Return [x, y] of the center of cell containing provided text 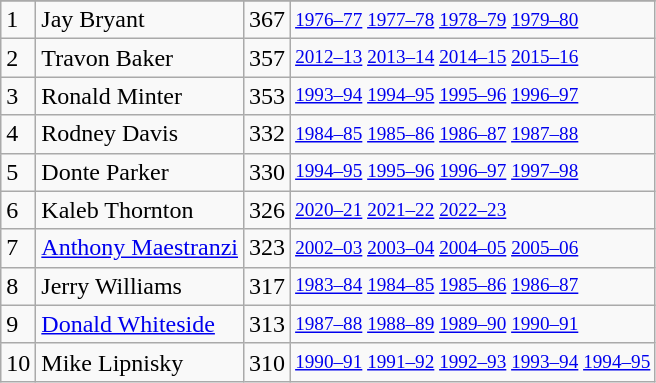
317 [266, 286]
Mike Lipnisky [140, 362]
Ronald Minter [140, 96]
1 [18, 20]
310 [266, 362]
Anthony Maestranzi [140, 248]
Travon Baker [140, 58]
1990–91 1991–92 1992–93 1993–94 1994–95 [473, 362]
1983–84 1984–85 1985–86 1986–87 [473, 286]
5 [18, 172]
1987–88 1988–89 1989–90 1990–91 [473, 324]
Donald Whiteside [140, 324]
357 [266, 58]
1993–94 1994–95 1995–96 1996–97 [473, 96]
Rodney Davis [140, 134]
4 [18, 134]
313 [266, 324]
1994–95 1995–96 1996–97 1997–98 [473, 172]
2020–21 2021–22 2022–23 [473, 210]
6 [18, 210]
1976–77 1977–78 1978–79 1979–80 [473, 20]
9 [18, 324]
367 [266, 20]
8 [18, 286]
353 [266, 96]
10 [18, 362]
332 [266, 134]
326 [266, 210]
2012–13 2013–14 2014–15 2015–16 [473, 58]
2002–03 2003–04 2004–05 2005–06 [473, 248]
323 [266, 248]
1984–85 1985–86 1986–87 1987–88 [473, 134]
Jerry Williams [140, 286]
3 [18, 96]
330 [266, 172]
Kaleb Thornton [140, 210]
Donte Parker [140, 172]
Jay Bryant [140, 20]
2 [18, 58]
7 [18, 248]
